From the cell containing the given text, extract its center point as [X, Y] coordinate. 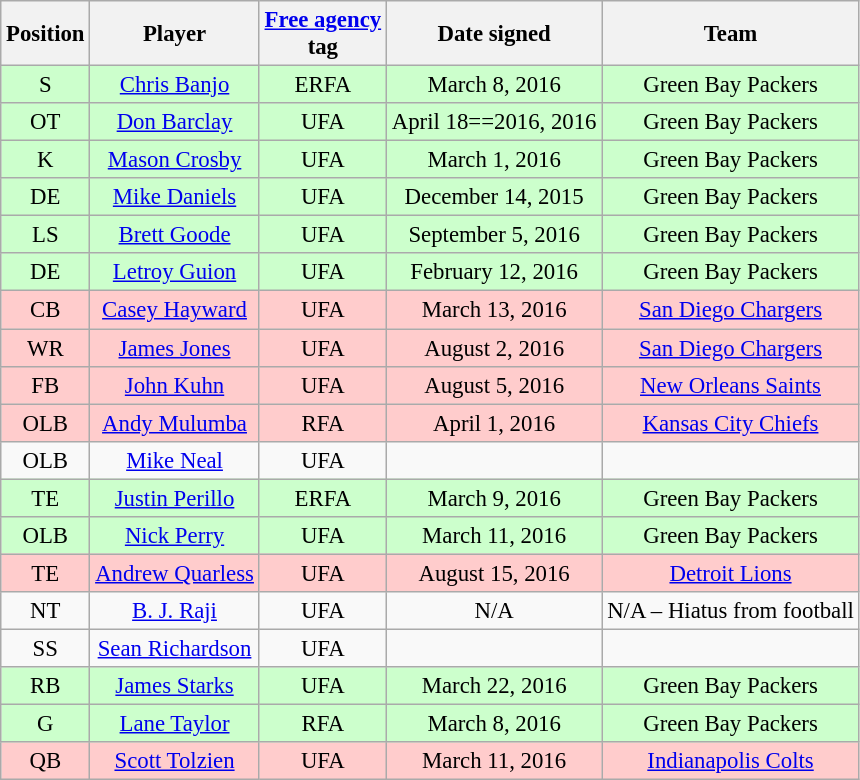
Mason Crosby [174, 160]
March 1, 2016 [494, 160]
December 14, 2015 [494, 197]
S [46, 85]
Position [46, 34]
NT [46, 611]
March 9, 2016 [494, 498]
New Orleans Saints [730, 385]
OT [46, 122]
B. J. Raji [174, 611]
Don Barclay [174, 122]
Lane Taylor [174, 724]
Brett Goode [174, 235]
RB [46, 686]
K [46, 160]
SS [46, 648]
LS [46, 235]
April 18==2016, 2016 [494, 122]
Indianapolis Colts [730, 761]
Player [174, 34]
Mike Daniels [174, 197]
March 22, 2016 [494, 686]
August 2, 2016 [494, 348]
CB [46, 310]
Kansas City Chiefs [730, 423]
WR [46, 348]
Mike Neal [174, 460]
Team [730, 34]
G [46, 724]
August 15, 2016 [494, 573]
Justin Perillo [174, 498]
John Kuhn [174, 385]
Sean Richardson [174, 648]
FB [46, 385]
Letroy Guion [174, 273]
Free agencytag [322, 34]
James Starks [174, 686]
Detroit Lions [730, 573]
Andy Mulumba [174, 423]
August 5, 2016 [494, 385]
Chris Banjo [174, 85]
Casey Hayward [174, 310]
September 5, 2016 [494, 235]
April 1, 2016 [494, 423]
N/A [494, 611]
Nick Perry [174, 536]
QB [46, 761]
February 12, 2016 [494, 273]
Scott Tolzien [174, 761]
James Jones [174, 348]
Andrew Quarless [174, 573]
March 13, 2016 [494, 310]
N/A – Hiatus from football [730, 611]
Date signed [494, 34]
